Locate the cell with the specified text and output its [X, Y] center coordinate. 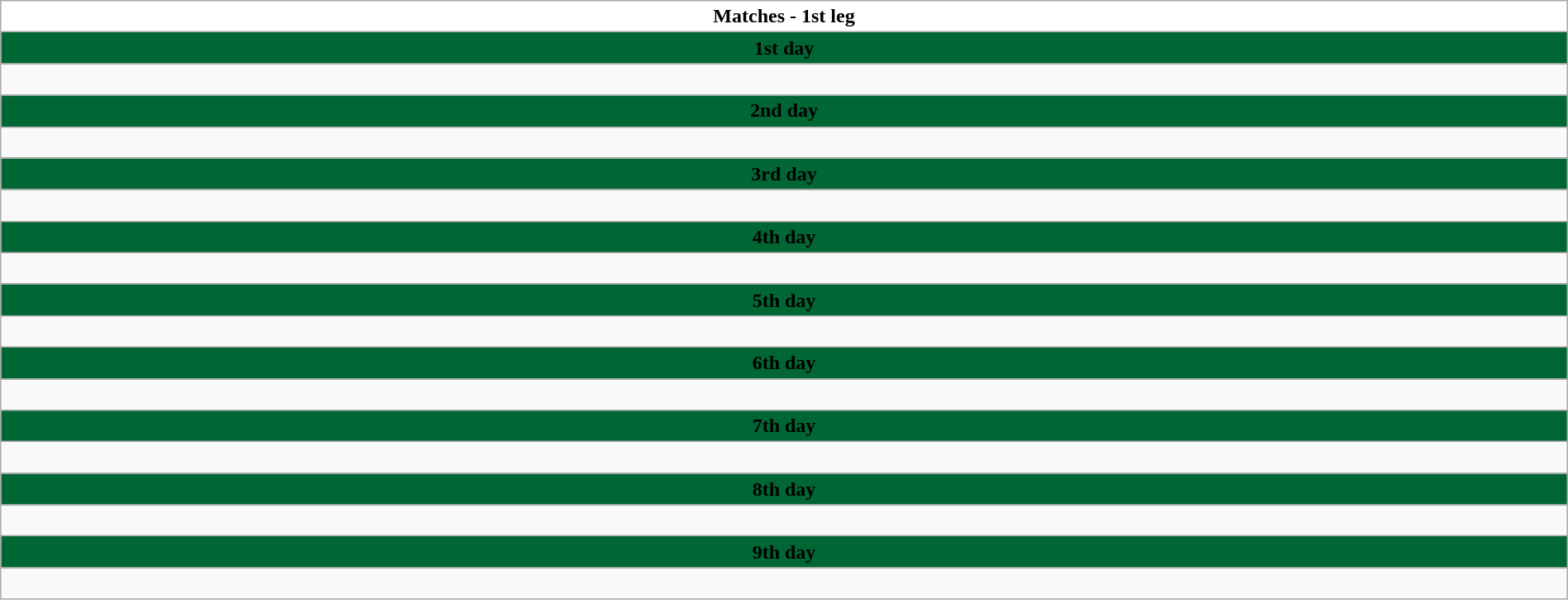
4th day [784, 237]
Matches - 1st leg [784, 17]
5th day [784, 300]
8th day [784, 489]
6th day [784, 362]
1st day [784, 48]
3rd day [784, 174]
7th day [784, 426]
9th day [784, 552]
2nd day [784, 111]
